For the text-containing cell, return its midpoint in [X, Y] coordinate format. 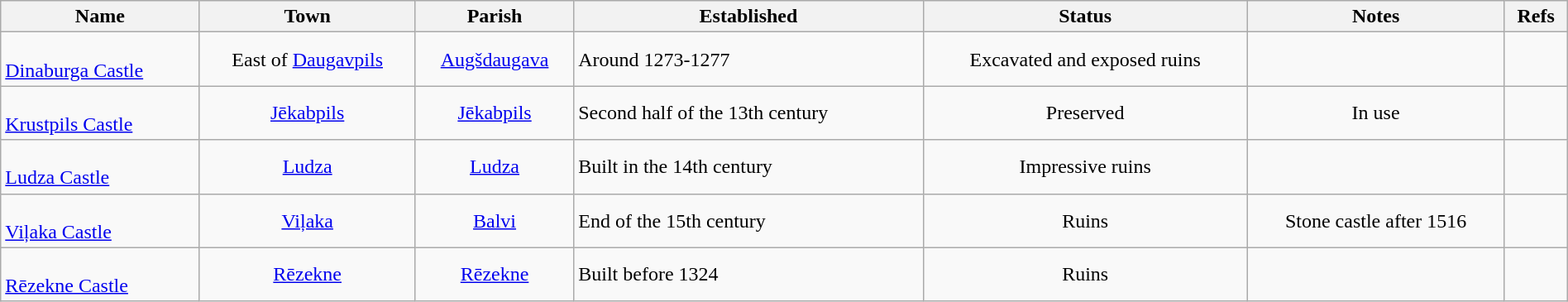
Built before 1324 [749, 275]
Status [1085, 17]
Stone castle after 1516 [1376, 220]
Notes [1376, 17]
End of the 15th century [749, 220]
Established [749, 17]
Viļaka Castle [100, 220]
Rēzekne Castle [100, 275]
Refs [1536, 17]
Balvi [495, 220]
Viļaka [308, 220]
Krustpils Castle [100, 113]
Second half of the 13th century [749, 113]
In use [1376, 113]
Built in the 14th century [749, 167]
East of Daugavpils [308, 60]
Dinaburga Castle [100, 60]
Ludza Castle [100, 167]
Town [308, 17]
Name [100, 17]
Preserved [1085, 113]
Excavated and exposed ruins [1085, 60]
Augšdaugava [495, 60]
Impressive ruins [1085, 167]
Around 1273-1277 [749, 60]
Parish [495, 17]
